Pinpoint the cell where the given text exists, returning its [X, Y] midpoint coordinate. 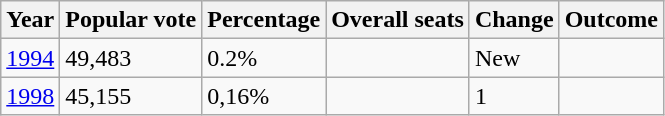
0.2% [264, 58]
45,155 [131, 96]
49,483 [131, 58]
1994 [30, 58]
1 [514, 96]
Overall seats [398, 20]
Percentage [264, 20]
Year [30, 20]
1998 [30, 96]
Popular vote [131, 20]
0,16% [264, 96]
New [514, 58]
Outcome [611, 20]
Change [514, 20]
